Detect which cell encompasses the target text, then output its [x, y] center coordinate. 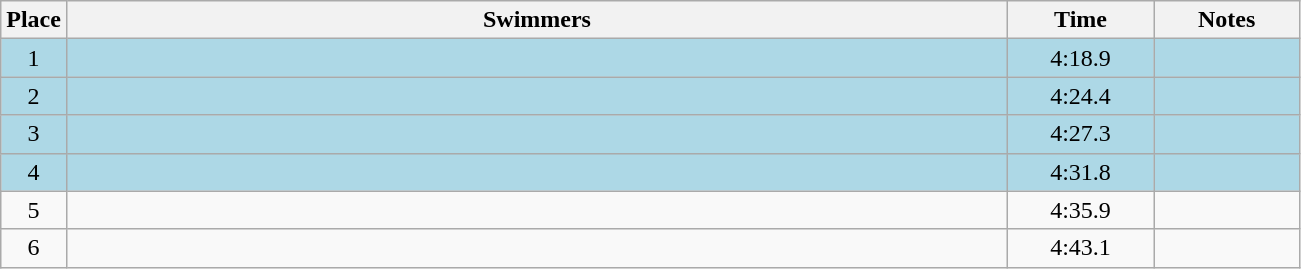
6 [34, 248]
5 [34, 210]
Notes [1227, 20]
Time [1081, 20]
1 [34, 58]
4:43.1 [1081, 248]
4:31.8 [1081, 172]
Swimmers [536, 20]
2 [34, 96]
4:35.9 [1081, 210]
Place [34, 20]
4 [34, 172]
4:18.9 [1081, 58]
4:24.4 [1081, 96]
3 [34, 134]
4:27.3 [1081, 134]
